Pinpoint the cell where the given text exists, returning its [X, Y] midpoint coordinate. 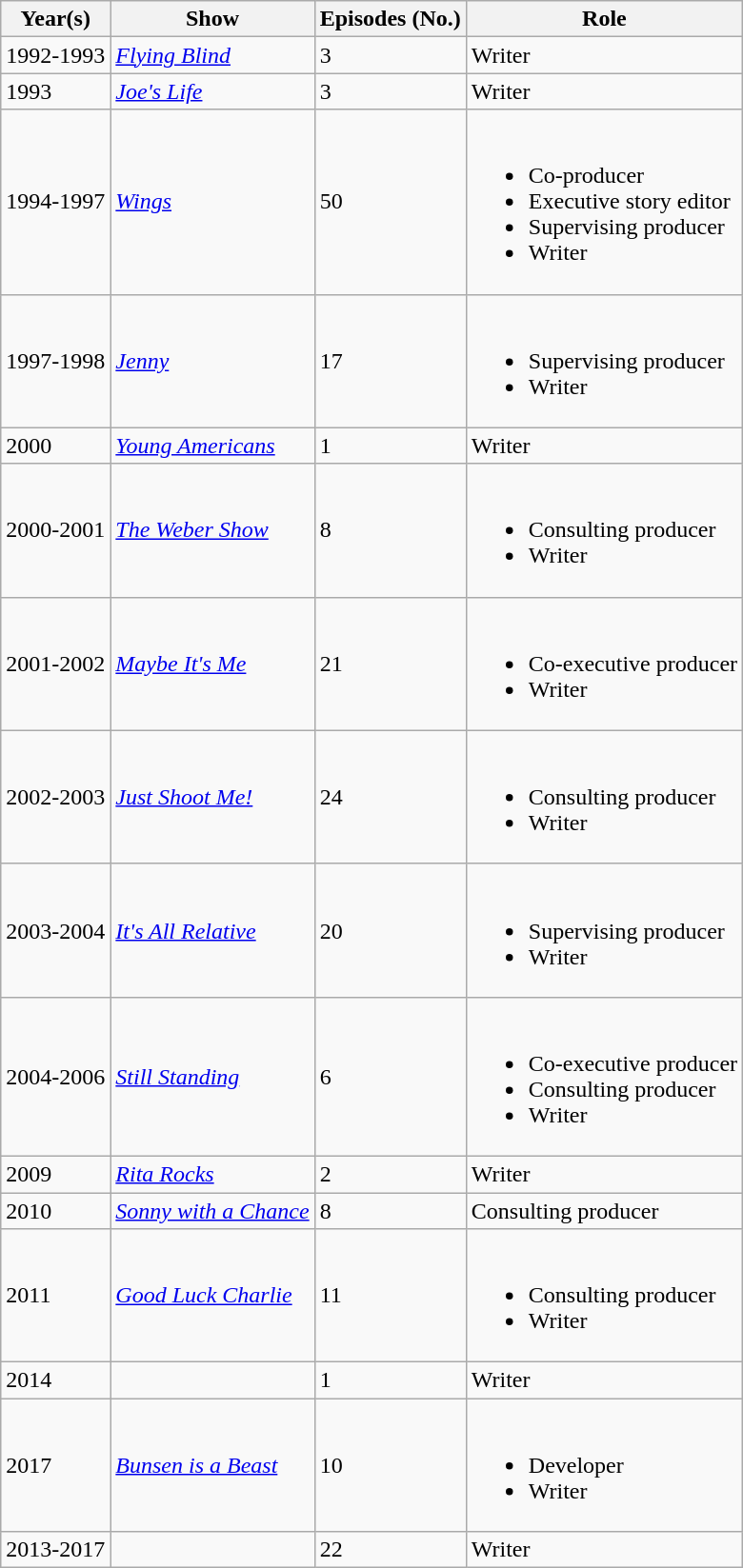
Co-producerExecutive story editorSupervising producerWriter [604, 202]
The Weber Show [212, 530]
2013-2017 [55, 1550]
2000 [55, 446]
21 [391, 664]
Maybe It's Me [212, 664]
2001-2002 [55, 664]
Wings [212, 202]
1992-1993 [55, 55]
Role [604, 19]
2002-2003 [55, 797]
Young Americans [212, 446]
2004-2006 [55, 1076]
Still Standing [212, 1076]
1993 [55, 91]
Rita Rocks [212, 1174]
20 [391, 930]
2 [391, 1174]
2009 [55, 1174]
2010 [55, 1210]
Good Luck Charlie [212, 1296]
17 [391, 361]
22 [391, 1550]
10 [391, 1465]
1994-1997 [55, 202]
Jenny [212, 361]
Bunsen is a Beast [212, 1465]
Sonny with a Chance [212, 1210]
50 [391, 202]
It's All Relative [212, 930]
2017 [55, 1465]
DeveloperWriter [604, 1465]
Episodes (No.) [391, 19]
2003-2004 [55, 930]
Joe's Life [212, 91]
11 [391, 1296]
Show [212, 19]
24 [391, 797]
1997-1998 [55, 361]
Consulting producer [604, 1210]
Co-executive producerWriter [604, 664]
Just Shoot Me! [212, 797]
Flying Blind [212, 55]
2014 [55, 1380]
6 [391, 1076]
2011 [55, 1296]
2000-2001 [55, 530]
Co-executive producerConsulting producerWriter [604, 1076]
Year(s) [55, 19]
